Output the (X, Y) coordinate of the center of the cell containing the given text.  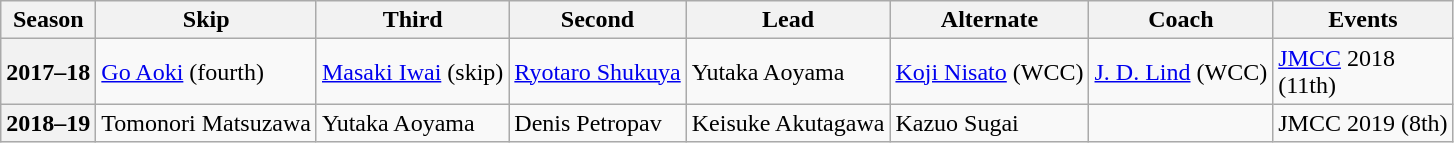
Koji Nisato (WCC) (990, 72)
Kazuo Sugai (990, 123)
Tomonori Matsuzawa (206, 123)
2018–19 (48, 123)
Denis Petropav (598, 123)
Season (48, 20)
JMCC 2018 (11th) (1363, 72)
Second (598, 20)
Events (1363, 20)
Ryotaro Shukuya (598, 72)
J. D. Lind (WCC) (1181, 72)
Coach (1181, 20)
Masaki Iwai (skip) (412, 72)
Keisuke Akutagawa (788, 123)
JMCC 2019 (8th) (1363, 123)
2017–18 (48, 72)
Go Aoki (fourth) (206, 72)
Third (412, 20)
Lead (788, 20)
Alternate (990, 20)
Skip (206, 20)
